Identify which cell holds the provided text, then report its (X, Y) central coordinate. 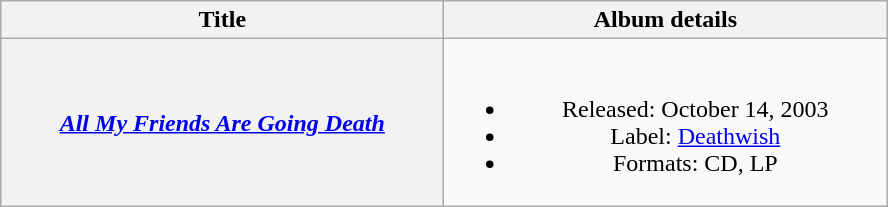
Title (222, 20)
Album details (666, 20)
All My Friends Are Going Death (222, 122)
Released: October 14, 2003Label: DeathwishFormats: CD, LP (666, 122)
